Provide the (x, y) coordinate of the cell's center where the given text is located.  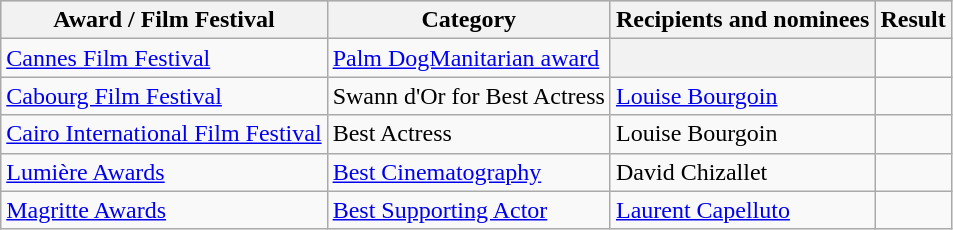
Cairo International Film Festival (164, 134)
Result (913, 20)
Cannes Film Festival (164, 58)
Recipients and nominees (742, 20)
Category (468, 20)
Swann d'Or for Best Actress (468, 96)
Cabourg Film Festival (164, 96)
David Chizallet (742, 172)
Best Actress (468, 134)
Palm DogManitarian award (468, 58)
Laurent Capelluto (742, 210)
Award / Film Festival (164, 20)
Lumière Awards (164, 172)
Best Supporting Actor (468, 210)
Best Cinematography (468, 172)
Magritte Awards (164, 210)
